From the cell containing the given text, extract its center point as (X, Y) coordinate. 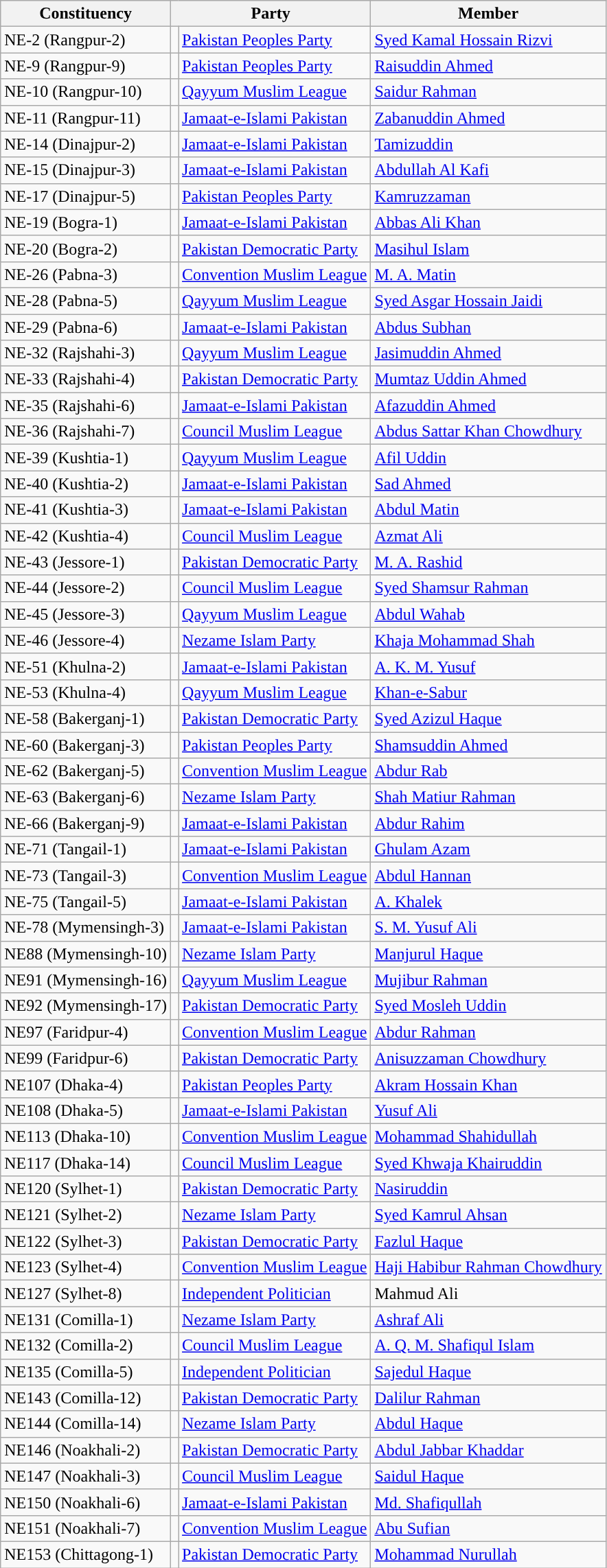
Raisuddin Ahmed (488, 66)
Mohammad Nurullah (488, 1554)
Zabanuddin Ahmed (488, 118)
NE-28 (Pabna-5) (86, 301)
NE117 (Dhaka-14) (86, 1163)
Abdur Rab (488, 771)
NE-10 (Rangpur-10) (86, 92)
Abbas Ali Khan (488, 222)
NE-35 (Rajshahi-6) (86, 406)
Saidur Rahman (488, 92)
NE-11 (Rangpur-11) (86, 118)
NE143 (Comilla-12) (86, 1398)
Md. Shafiqullah (488, 1502)
NE144 (Comilla-14) (86, 1424)
A. K. M. Yusuf (488, 666)
NE-9 (Rangpur-9) (86, 66)
Khaja Mohammad Shah (488, 640)
Yusuf Ali (488, 1110)
NE146 (Noakhali-2) (86, 1450)
Manjurul Haque (488, 954)
Sajedul Haque (488, 1372)
NE113 (Dhaka-10) (86, 1136)
Abdul Wahab (488, 614)
NE150 (Noakhali-6) (86, 1502)
NE-45 (Jessore-3) (86, 614)
A. Khalek (488, 902)
Syed Khwaja Khairuddin (488, 1163)
NE131 (Comilla-1) (86, 1320)
Abdul Hannan (488, 876)
NE107 (Dhaka-4) (86, 1084)
NE121 (Sylhet-2) (86, 1215)
Shah Matiur Rahman (488, 797)
NE-14 (Dinajpur-2) (86, 144)
NE153 (Chittagong-1) (86, 1554)
NE-41 (Kushtia-3) (86, 510)
NE-62 (Bakerganj-5) (86, 771)
Masihul Islam (488, 248)
Syed Azizul Haque (488, 718)
NE-39 (Kushtia-1) (86, 458)
Dalilur Rahman (488, 1398)
NE-19 (Bogra-1) (86, 222)
NE-36 (Rajshahi-7) (86, 432)
NE-51 (Khulna-2) (86, 666)
Nasiruddin (488, 1189)
NE147 (Noakhali-3) (86, 1476)
Abdul Matin (488, 510)
NE-71 (Tangail-1) (86, 850)
NE-2 (Rangpur-2) (86, 40)
NE92 (Mymensingh-17) (86, 1006)
Syed Kamal Hossain Rizvi (488, 40)
NE135 (Comilla-5) (86, 1372)
Mumtaz Uddin Ahmed (488, 379)
Party (271, 14)
NE-60 (Bakerganj-3) (86, 745)
Saidul Haque (488, 1476)
Haji Habibur Rahman Chowdhury (488, 1267)
Syed Asgar Hossain Jaidi (488, 301)
NE-20 (Bogra-2) (86, 248)
NE127 (Sylhet-8) (86, 1294)
NE-17 (Dinajpur-5) (86, 196)
Constituency (86, 14)
NE97 (Faridpur-4) (86, 1032)
Syed Mosleh Uddin (488, 1006)
Afil Uddin (488, 458)
NE-78 (Mymensingh-3) (86, 928)
Mohammad Shahidullah (488, 1136)
NE-66 (Bakerganj-9) (86, 823)
Ghulam Azam (488, 850)
M. A. Matin (488, 274)
Sad Ahmed (488, 484)
Member (488, 14)
Syed Kamrul Ahsan (488, 1215)
NE-43 (Jessore-1) (86, 562)
Abdus Subhan (488, 327)
M. A. Rashid (488, 562)
NE-58 (Bakerganj-1) (86, 718)
NE132 (Comilla-2) (86, 1346)
Kamruzzaman (488, 196)
Jasimuddin Ahmed (488, 353)
NE-53 (Khulna-4) (86, 692)
Abu Sufian (488, 1528)
Anisuzzaman Chowdhury (488, 1058)
NE-26 (Pabna-3) (86, 274)
NE123 (Sylhet-4) (86, 1267)
Abdul Haque (488, 1424)
Tamizuddin (488, 144)
NE-32 (Rajshahi-3) (86, 353)
Ashraf Ali (488, 1320)
NE-73 (Tangail-3) (86, 876)
NE88 (Mymensingh-10) (86, 954)
NE-33 (Rajshahi-4) (86, 379)
NE-46 (Jessore-4) (86, 640)
NE-15 (Dinajpur-3) (86, 170)
Afazuddin Ahmed (488, 406)
NE122 (Sylhet-3) (86, 1241)
Akram Hossain Khan (488, 1084)
NE120 (Sylhet-1) (86, 1189)
Fazlul Haque (488, 1241)
NE-44 (Jessore-2) (86, 588)
Abdus Sattar Khan Chowdhury (488, 432)
Mahmud Ali (488, 1294)
NE99 (Faridpur-6) (86, 1058)
NE-40 (Kushtia-2) (86, 484)
Abdur Rahim (488, 823)
NE-63 (Bakerganj-6) (86, 797)
Shamsuddin Ahmed (488, 745)
NE-29 (Pabna-6) (86, 327)
Abdullah Al Kafi (488, 170)
NE151 (Noakhali-7) (86, 1528)
NE91 (Mymensingh-16) (86, 980)
Azmat Ali (488, 536)
Syed Shamsur Rahman (488, 588)
Khan-e-Sabur (488, 692)
A. Q. M. Shafiqul Islam (488, 1346)
Mujibur Rahman (488, 980)
NE-42 (Kushtia-4) (86, 536)
S. M. Yusuf Ali (488, 928)
Abdul Jabbar Khaddar (488, 1450)
NE108 (Dhaka-5) (86, 1110)
Abdur Rahman (488, 1032)
NE-75 (Tangail-5) (86, 902)
